Find where the given text appears and provide that cell's center as [X, Y] coordinate. 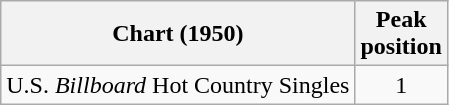
Chart (1950) [178, 34]
U.S. Billboard Hot Country Singles [178, 85]
1 [401, 85]
Peakposition [401, 34]
